Return (X, Y) of the center of cell containing provided text 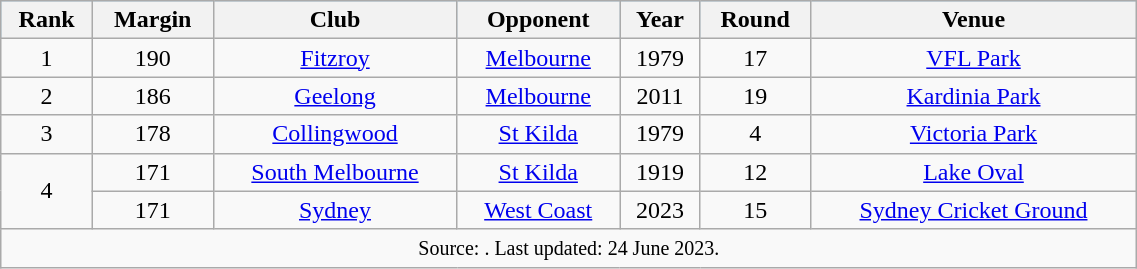
15 (755, 210)
17 (755, 58)
Sydney (335, 210)
Victoria Park (974, 134)
Fitzroy (335, 58)
Opponent (538, 20)
Geelong (335, 96)
3 (47, 134)
1 (47, 58)
1919 (660, 172)
Round (755, 20)
Club (335, 20)
Rank (47, 20)
Venue (974, 20)
South Melbourne (335, 172)
2011 (660, 96)
2 (47, 96)
Year (660, 20)
2023 (660, 210)
178 (152, 134)
Source: . Last updated: 24 June 2023. (569, 248)
West Coast (538, 210)
Collingwood (335, 134)
19 (755, 96)
12 (755, 172)
Kardinia Park (974, 96)
186 (152, 96)
190 (152, 58)
Lake Oval (974, 172)
VFL Park (974, 58)
Sydney Cricket Ground (974, 210)
Margin (152, 20)
